Output the (X, Y) coordinate of the center of the cell containing the given text.  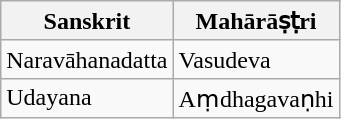
Vasudeva (256, 59)
Naravāhanadatta (87, 59)
Aṃdhagavaṇhi (256, 98)
Mahārāṣṭri (256, 21)
Sanskrit (87, 21)
Udayana (87, 98)
